Find where the given text appears and provide that cell's center as [X, Y] coordinate. 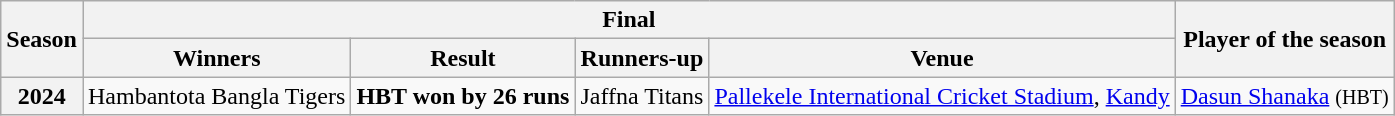
Hambantota Bangla Tigers [216, 96]
HBT won by 26 runs [463, 96]
Pallekele International Cricket Stadium, Kandy [942, 96]
Season [42, 39]
Winners [216, 58]
2024 [42, 96]
Runners-up [642, 58]
Final [628, 20]
Result [463, 58]
Venue [942, 58]
Dasun Shanaka (HBT) [1284, 96]
Jaffna Titans [642, 96]
Player of the season [1284, 39]
